Provide the (X, Y) coordinate of the cell's center where the given text is located.  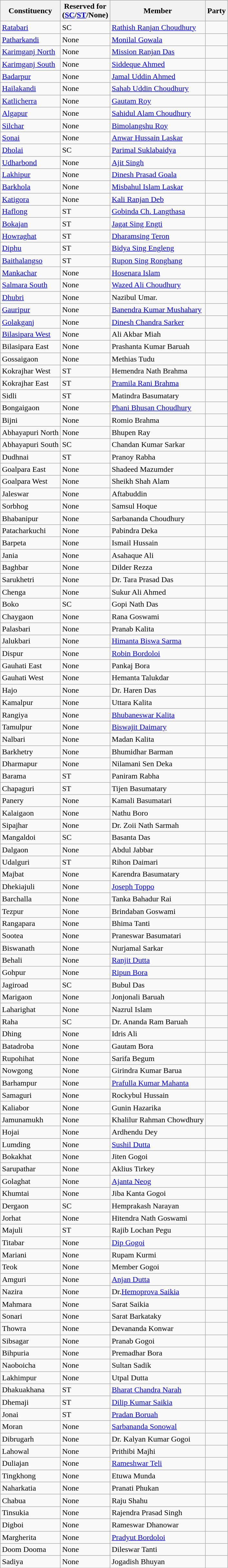
Sarupathar (30, 1169)
Bokakhat (30, 1157)
Salmara South (30, 285)
Rana Goswami (158, 617)
Samsul Hoque (158, 506)
Ismail Hussain (158, 543)
Udharbond (30, 162)
Karimganj South (30, 64)
Prithibi Majhi (158, 1451)
Barkhola (30, 187)
Nilamani Sen Deka (158, 764)
Dharmapur (30, 764)
Lumding (30, 1145)
Hojai (30, 1132)
Uttara Kalita (158, 702)
Boko (30, 604)
Golaghat (30, 1181)
Anjan Dutta (158, 1279)
Nazira (30, 1292)
Dudhnai (30, 457)
Kamalpur (30, 702)
Ali Akbar Miah (158, 334)
Silchar (30, 125)
Barkhetry (30, 752)
Bidya Sing Engleng (158, 248)
Gauhati West (30, 678)
Bubul Das (158, 985)
Dalgaon (30, 850)
Bihpuria (30, 1353)
Prashanta Kumar Baruah (158, 346)
Jagiroad (30, 985)
Rangapara (30, 923)
Nazibul Umar. (158, 297)
Bijni (30, 420)
Gopi Nath Das (158, 604)
Thowra (30, 1328)
Ajanta Neog (158, 1181)
Brindaban Goswami (158, 911)
Praneswar Basumatari (158, 936)
Titabar (30, 1243)
Sarat Saikia (158, 1304)
Rihon Daimari (158, 862)
Sahab Uddin Choudhury (158, 89)
Sidli (30, 396)
Ajit Singh (158, 162)
Jaleswar (30, 494)
Raha (30, 1022)
Rupon Sing Ronghang (158, 261)
Kamali Basumatari (158, 801)
Katigora (30, 199)
Lahowal (30, 1451)
Gobinda Ch. Langthasa (158, 212)
Marigaon (30, 997)
Dhekiajuli (30, 887)
Badarpur (30, 76)
Doom Dooma (30, 1550)
Dr. Ananda Ram Baruah (158, 1022)
Tinsukia (30, 1513)
Basanta Das (158, 838)
Member (158, 11)
Sarukhetri (30, 580)
Party (216, 11)
Tijen Basumatary (158, 789)
Biswanath (30, 948)
Chaygaon (30, 617)
Moran (30, 1427)
Tanka Bahadur Rai (158, 899)
Pradyut Bordoloi (158, 1537)
Sheikh Shah Alam (158, 481)
Jonjonali Baruah (158, 997)
Sootea (30, 936)
Shadeed Mazumder (158, 469)
Sonari (30, 1316)
Bharat Chandra Narah (158, 1390)
Pankaj Bora (158, 666)
Girindra Kumar Barua (158, 1071)
Dinesh Chandra Sarker (158, 322)
Bilasipara East (30, 346)
Raju Shahu (158, 1500)
Etuwa Munda (158, 1476)
Sultan Sadik (158, 1365)
Biswajit Daimary (158, 727)
Katlicherra (30, 101)
Pramila Rani Brahma (158, 383)
Batadroba (30, 1046)
Aklius Tirkey (158, 1169)
Sibsagar (30, 1341)
Panery (30, 801)
Pranab Kalita (158, 629)
Dhing (30, 1034)
Gauripur (30, 310)
Dr. Zoii Nath Sarmah (158, 825)
Jiten Gogoi (158, 1157)
Nowgong (30, 1071)
Dharamsing Teron (158, 236)
Palasbari (30, 629)
Jalukbari (30, 641)
Majuli (30, 1230)
Gautam Bora (158, 1046)
Gauhati East (30, 666)
Chabua (30, 1500)
Bongaigaon (30, 408)
Barpeta (30, 543)
Bimolangshu Roy (158, 125)
Sushil Dutta (158, 1145)
Kalaigaon (30, 813)
Laharighat (30, 1009)
Sonai (30, 138)
Rameswar Dhanowar (158, 1525)
Pranati Phukan (158, 1488)
Tezpur (30, 911)
Sipajhar (30, 825)
Jania (30, 555)
Pranab Gogoi (158, 1341)
Sarbananda Sonowal (158, 1427)
Utpal Dutta (158, 1378)
Howraghat (30, 236)
Bhabanipur (30, 518)
Jonai (30, 1414)
Mangaldoi (30, 838)
Jorhat (30, 1218)
Dr. Tara Prasad Das (158, 580)
Ripun Bora (158, 973)
Rameshwar Teli (158, 1464)
Hitendra Nath Goswami (158, 1218)
Kaliabor (30, 1107)
Constituency (30, 11)
Sahidul Alam Choudhury (158, 113)
Patharkandi (30, 40)
Dr. Kalyan Kumar Gogoi (158, 1439)
Dilder Rezza (158, 568)
Hailakandi (30, 89)
Lakhimpur (30, 1378)
Chenga (30, 592)
Hemendra Nath Brahma (158, 371)
Diphu (30, 248)
Joseph Toppo (158, 887)
Hajo (30, 690)
Matindra Basumatary (158, 396)
Barama (30, 776)
Banendra Kumar Mushahary (158, 310)
Nathu Boro (158, 813)
Rajib Lochan Pegu (158, 1230)
Patacharkuchi (30, 531)
Devananda Konwar (158, 1328)
Ratabari (30, 27)
Wazed Ali Choudhury (158, 285)
Dhemaji (30, 1402)
Algapur (30, 113)
Paniram Rabha (158, 776)
Dr. Haren Das (158, 690)
Kali Ranjan Deb (158, 199)
Dispur (30, 653)
Tingkhong (30, 1476)
Baithalangso (30, 261)
Karendra Basumatary (158, 874)
Mankachar (30, 273)
Dholai (30, 150)
Chandan Kumar Sarkar (158, 445)
Sadiya (30, 1562)
Rathish Ranjan Choudhury (158, 27)
Rupohihat (30, 1058)
Hosenara Islam (158, 273)
Reserved for(SC/ST/None) (85, 11)
Margherita (30, 1537)
Sukur Ali Ahmed (158, 592)
Dhubri (30, 297)
Dileswar Tanti (158, 1550)
Jamunamukh (30, 1120)
Pabindra Deka (158, 531)
Bilasipara West (30, 334)
Bhubaneswar Kalita (158, 715)
Chapaguri (30, 789)
Udalguri (30, 862)
Misbahul Islam Laskar (158, 187)
Gautam Roy (158, 101)
Dip Gogoi (158, 1243)
Lakhipur (30, 175)
Dinesh Prasad Goala (158, 175)
Kokrajhar West (30, 371)
Anwar Hussain Laskar (158, 138)
Abhayapuri North (30, 432)
Sarat Barkataky (158, 1316)
Behali (30, 960)
Amguri (30, 1279)
Goalpara East (30, 469)
Phani Bhusan Choudhury (158, 408)
Sorbhog (30, 506)
Ranjit Dutta (158, 960)
Romio Brahma (158, 420)
Naharkatia (30, 1488)
Sarifa Begum (158, 1058)
Abhayapuri South (30, 445)
Karimganj North (30, 52)
Ardhendu Dey (158, 1132)
Jogadish Bhuyan (158, 1562)
Madan Kalita (158, 739)
Pranoy Rabha (158, 457)
Teok (30, 1267)
Tamulpur (30, 727)
Bhima Tanti (158, 923)
Asahaque Ali (158, 555)
Samaguri (30, 1095)
Hemanta Talukdar (158, 678)
Barhampur (30, 1083)
Jagat Sing Engti (158, 224)
Himanta Biswa Sarma (158, 641)
Haflong (30, 212)
Prafulla Kumar Mahanta (158, 1083)
Abdul Jabbar (158, 850)
Mariani (30, 1255)
Rupam Kurmi (158, 1255)
Khumtai (30, 1194)
Gunin Hazarika (158, 1107)
Mission Ranjan Das (158, 52)
Majbat (30, 874)
Member Gogoi (158, 1267)
Idris Ali (158, 1034)
Kokrajhar East (30, 383)
Digboi (30, 1525)
Dergaon (30, 1206)
Dilip Kumar Saikia (158, 1402)
Mahmara (30, 1304)
Sarbananda Choudhury (158, 518)
Bhumidhar Barman (158, 752)
Dibrugarh (30, 1439)
Parimal Suklabaidya (158, 150)
Jamal Uddin Ahmed (158, 76)
Monilal Gowala (158, 40)
Duliajan (30, 1464)
Dhakuakhana (30, 1390)
Pradan Boruah (158, 1414)
Hemprakash Narayan (158, 1206)
Gohpur (30, 973)
Aftabuddin (158, 494)
Bhupen Ray (158, 432)
Robin Bordoloi (158, 653)
Siddeque Ahmed (158, 64)
Nazrul Islam (158, 1009)
Gossaigaon (30, 359)
Rajendra Prasad Singh (158, 1513)
Barchalla (30, 899)
Rockybul Hussain (158, 1095)
Premadhar Bora (158, 1353)
Baghbar (30, 568)
Naoboicha (30, 1365)
Nalbari (30, 739)
Methias Tudu (158, 359)
Khalilur Rahman Chowdhury (158, 1120)
Bokajan (30, 224)
Jiba Kanta Gogoi (158, 1194)
Golakganj (30, 322)
Dr.Hemoprova Saikia (158, 1292)
Nurjamal Sarkar (158, 948)
Rangiya (30, 715)
Goalpara West (30, 481)
